Detect which cell encompasses the target text, then output its [X, Y] center coordinate. 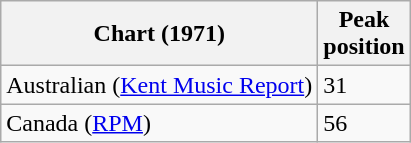
31 [364, 85]
Chart (1971) [160, 34]
Canada (RPM) [160, 123]
Australian (Kent Music Report) [160, 85]
Peakposition [364, 34]
56 [364, 123]
